From the cell containing the given text, extract its center point as [X, Y] coordinate. 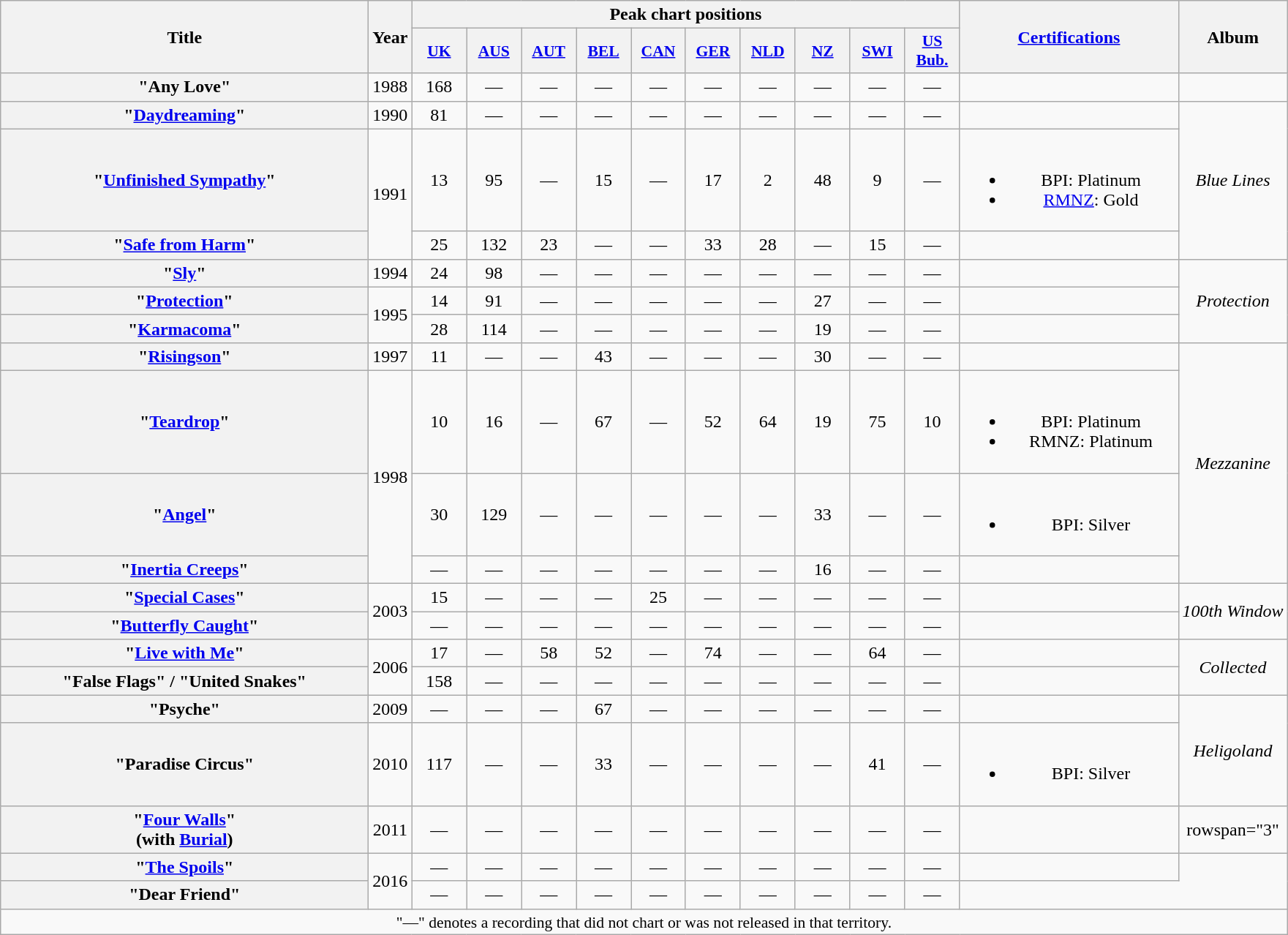
81 [439, 115]
74 [712, 653]
"Four Walls"(with Burial) [184, 830]
27 [822, 301]
Title [184, 37]
rowspan="3" [1233, 830]
Year [391, 37]
2006 [391, 667]
Peak chart positions [686, 15]
23 [549, 245]
1991 [391, 194]
AUT [549, 51]
NZ [822, 51]
"Daydreaming" [184, 115]
SWI [878, 51]
"Angel" [184, 514]
"Psyche" [184, 709]
"Butterfly Caught" [184, 626]
95 [494, 180]
Protection [1233, 301]
98 [494, 273]
"Unfinished Sympathy" [184, 180]
91 [494, 301]
11 [439, 356]
BEL [604, 51]
168 [439, 87]
"Live with Me" [184, 653]
Mezzanine [1233, 462]
14 [439, 301]
2 [768, 180]
48 [822, 180]
UK [439, 51]
1990 [391, 115]
BPI: PlatinumRMNZ: Platinum [1069, 421]
Collected [1233, 667]
58 [549, 653]
"Any Love" [184, 87]
"The Spoils" [184, 867]
"Risingson" [184, 356]
USBub. [932, 51]
2011 [391, 830]
"Safe from Harm" [184, 245]
100th Window [1233, 612]
129 [494, 514]
43 [604, 356]
Heligoland [1233, 751]
9 [878, 180]
Blue Lines [1233, 180]
"False Flags" / "United Snakes" [184, 681]
132 [494, 245]
"Protection" [184, 301]
1997 [391, 356]
75 [878, 421]
158 [439, 681]
Album [1233, 37]
1998 [391, 477]
2003 [391, 612]
"Sly" [184, 273]
BPI: PlatinumRMNZ: Gold [1069, 180]
GER [712, 51]
CAN [658, 51]
"Dear Friend" [184, 895]
2010 [391, 764]
2009 [391, 709]
"Teardrop" [184, 421]
41 [878, 764]
2016 [391, 881]
"Karmacoma" [184, 328]
"—" denotes a recording that did not chart or was not released in that territory. [644, 922]
AUS [494, 51]
1995 [391, 315]
13 [439, 180]
"Inertia Creeps" [184, 570]
"Paradise Circus" [184, 764]
Certifications [1069, 37]
"Special Cases" [184, 598]
24 [439, 273]
1988 [391, 87]
1994 [391, 273]
117 [439, 764]
114 [494, 328]
NLD [768, 51]
